From the cell containing the given text, extract its center point as (x, y) coordinate. 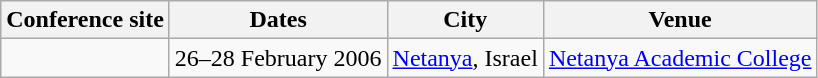
Dates (278, 20)
26–28 February 2006 (278, 58)
Netanya Academic College (680, 58)
Venue (680, 20)
Conference site (86, 20)
City (465, 20)
Netanya, Israel (465, 58)
